Extract the [x, y] coordinate from the center of the cell holding the provided text.  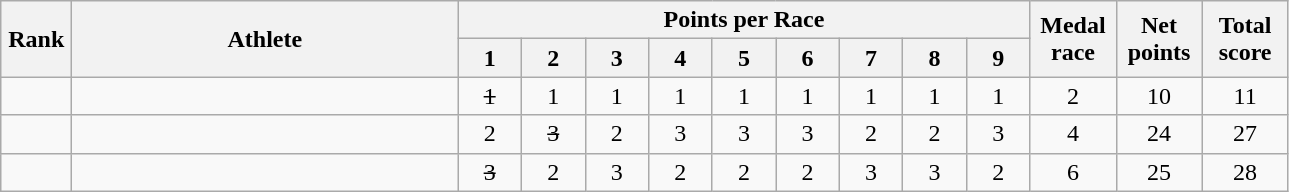
28 [1245, 172]
Medal race [1073, 39]
Points per Race [744, 20]
8 [935, 58]
Athlete [265, 39]
Net points [1159, 39]
Total score [1245, 39]
5 [744, 58]
27 [1245, 134]
Rank [36, 39]
7 [871, 58]
9 [998, 58]
24 [1159, 134]
10 [1159, 96]
25 [1159, 172]
11 [1245, 96]
